For the text-containing cell, return its midpoint in (X, Y) coordinate format. 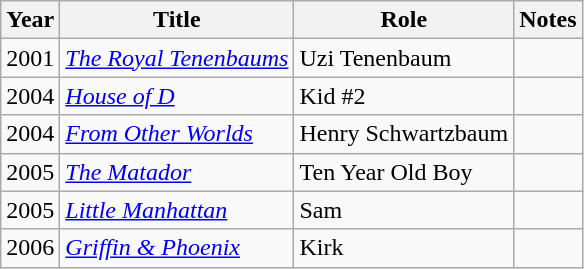
Year (30, 20)
Notes (548, 20)
Title (177, 20)
House of D (177, 96)
The Matador (177, 172)
Role (404, 20)
Kirk (404, 248)
From Other Worlds (177, 134)
Griffin & Phoenix (177, 248)
Kid #2 (404, 96)
The Royal Tenenbaums (177, 58)
2001 (30, 58)
Ten Year Old Boy (404, 172)
Little Manhattan (177, 210)
Sam (404, 210)
Uzi Tenenbaum (404, 58)
Henry Schwartzbaum (404, 134)
2006 (30, 248)
